Return [X, Y] of the center of cell containing provided text 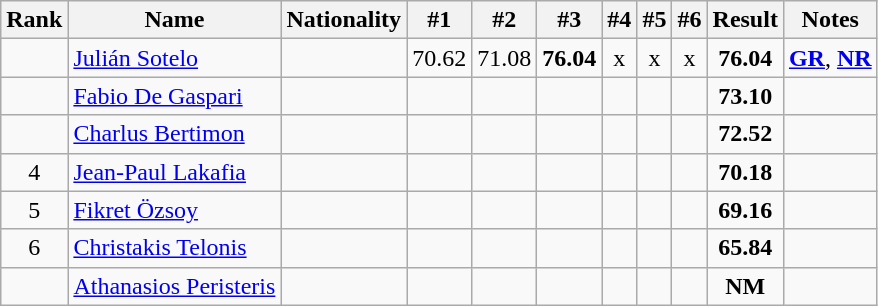
#5 [654, 20]
71.08 [504, 58]
6 [34, 248]
NM [745, 286]
Christakis Telonis [174, 248]
65.84 [745, 248]
73.10 [745, 96]
#3 [570, 20]
Fabio De Gaspari [174, 96]
Fikret Özsoy [174, 210]
#1 [440, 20]
Notes [830, 20]
Name [174, 20]
Athanasios Peristeris [174, 286]
Charlus Bertimon [174, 134]
69.16 [745, 210]
#2 [504, 20]
70.62 [440, 58]
70.18 [745, 172]
Nationality [344, 20]
Jean-Paul Lakafia [174, 172]
4 [34, 172]
Result [745, 20]
5 [34, 210]
#4 [620, 20]
#6 [690, 20]
GR, NR [830, 58]
72.52 [745, 134]
Julián Sotelo [174, 58]
Rank [34, 20]
